Detect which cell encompasses the target text, then output its [x, y] center coordinate. 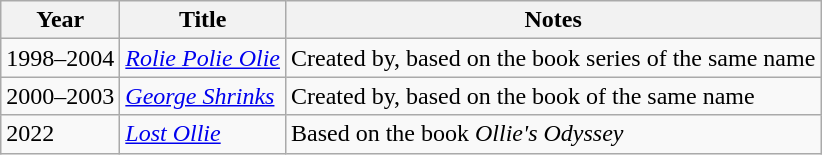
1998–2004 [60, 58]
Rolie Polie Olie [203, 58]
Year [60, 20]
Created by, based on the book series of the same name [552, 58]
Notes [552, 20]
George Shrinks [203, 96]
Created by, based on the book of the same name [552, 96]
2000–2003 [60, 96]
Title [203, 20]
Lost Ollie [203, 134]
Based on the book Ollie's Odyssey [552, 134]
2022 [60, 134]
